Scan for the cell matching the given text and deliver its (X, Y) coordinate at center. 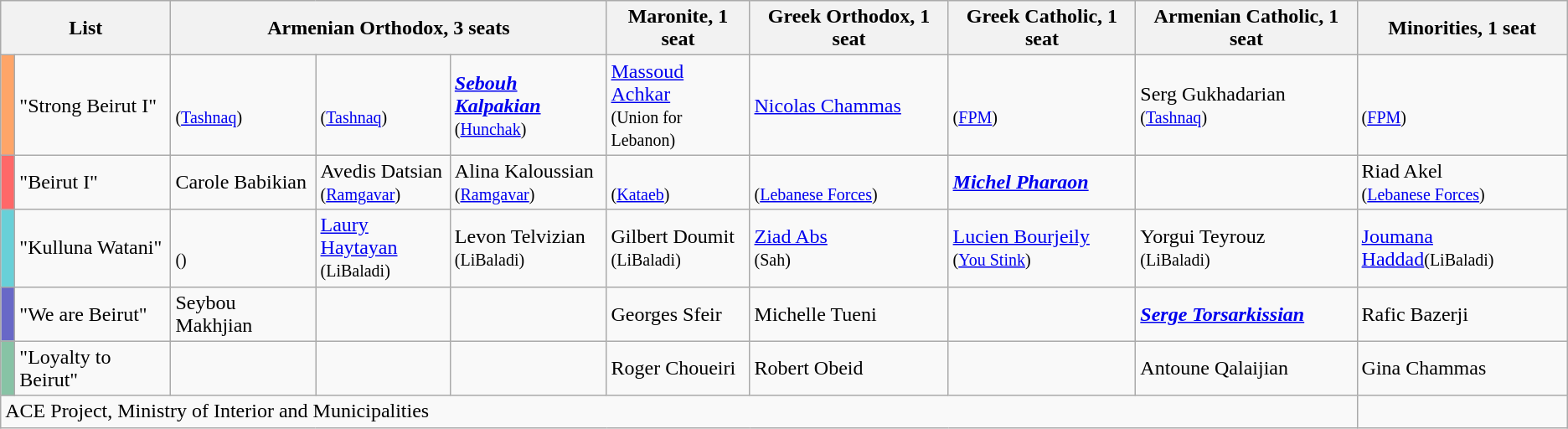
Levon Telvizian(LiBaladi) (528, 248)
Rafic Bazerji (1462, 313)
"Beirut I" (93, 183)
Roger Choueiri (678, 369)
Sebouh Kalpakian(Hunchak) (528, 106)
Michelle Tueni (849, 313)
Nicolas Chammas (849, 106)
"Loyalty to Beirut" (93, 369)
Yorgui Teyrouz(LiBaladi) (1246, 248)
Michel Pharaon (1042, 183)
Massoud Achkar(Union for Lebanon) (678, 106)
Joumana Haddad(LiBaladi) (1462, 248)
Georges Sfeir (678, 313)
Gilbert Doumit(LiBaladi) (678, 248)
ACE Project, Ministry of Interior and Municipalities (678, 411)
"Kulluna Watani" (93, 248)
Laury Haytayan(LiBaladi) (383, 248)
Greek Catholic, 1 seat (1042, 28)
Riad Akel(Lebanese Forces) (1462, 183)
Seybou Makhjian (243, 313)
"We are Beirut" (93, 313)
Carole Babikian (243, 183)
Armenian Orthodox, 3 seats (389, 28)
Alina Kaloussian(Ramgavar) (528, 183)
(Kataeb) (678, 183)
Gina Chammas (1462, 369)
Maronite, 1 seat (678, 28)
Armenian Catholic, 1 seat (1246, 28)
List (85, 28)
Minorities, 1 seat (1462, 28)
Serge Torsarkissian (1246, 313)
Antoune Qalaijian (1246, 369)
Serg Gukhadarian(Tashnaq) (1246, 106)
(Lebanese Forces) (849, 183)
Lucien Bourjeily(You Stink) (1042, 248)
Ziad Abs(Sah) (849, 248)
Greek Orthodox, 1 seat (849, 28)
Robert Obeid (849, 369)
Avedis Datsian(Ramgavar) (383, 183)
"Strong Beirut I" (93, 106)
() (243, 248)
